For the text-containing cell, return its midpoint in (X, Y) coordinate format. 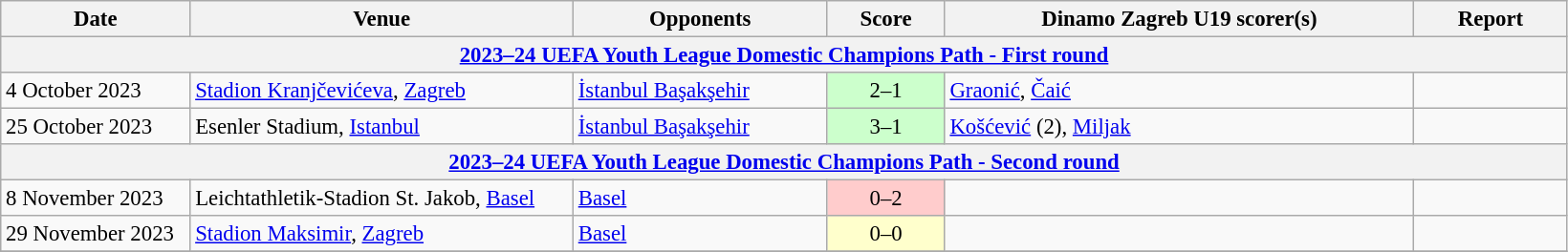
2023–24 UEFA Youth League Domestic Champions Path - Second round (784, 162)
Graonić, Čaić (1180, 91)
4 October 2023 (96, 91)
Stadion Maksimir, Zagreb (382, 234)
2023–24 UEFA Youth League Domestic Champions Path - First round (784, 55)
Leichtathletik-Stadion St. Jakob, Basel (382, 199)
25 October 2023 (96, 127)
0–2 (885, 199)
Esenler Stadium, Istanbul (382, 127)
Dinamo Zagreb U19 scorer(s) (1180, 19)
Venue (382, 19)
Report (1492, 19)
0–0 (885, 234)
2–1 (885, 91)
Opponents (700, 19)
Stadion Kranjčevićeva, Zagreb (382, 91)
29 November 2023 (96, 234)
3–1 (885, 127)
8 November 2023 (96, 199)
Score (885, 19)
Date (96, 19)
Košćević (2), Miljak (1180, 127)
